Find where the given text appears and provide that cell's center as (X, Y) coordinate. 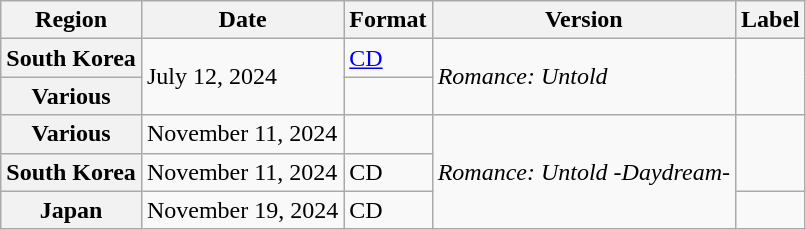
Romance: Untold (584, 77)
Version (584, 20)
Japan (72, 210)
Region (72, 20)
July 12, 2024 (242, 77)
Format (388, 20)
Label (771, 20)
Date (242, 20)
Romance: Untold -Daydream- (584, 172)
November 19, 2024 (242, 210)
